Identify which cell holds the provided text, then report its [X, Y] central coordinate. 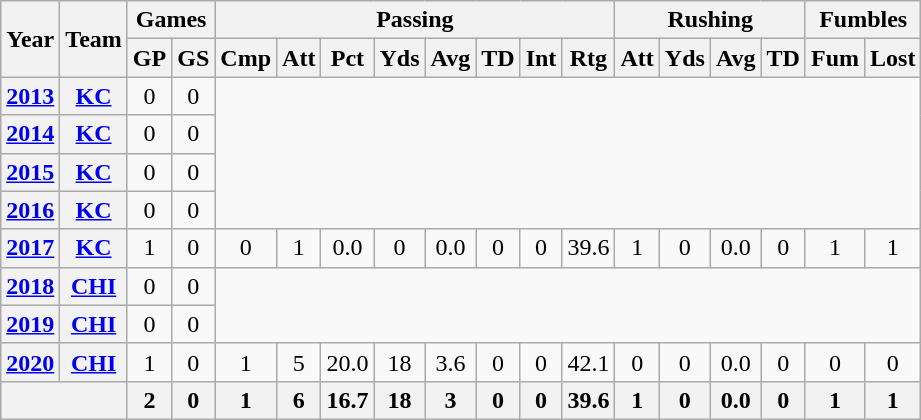
2019 [30, 324]
Team [94, 39]
6 [299, 400]
2017 [30, 248]
16.7 [348, 400]
5 [299, 362]
2013 [30, 96]
2018 [30, 286]
Year [30, 39]
Rushing [710, 20]
3 [450, 400]
Games [170, 20]
Cmp [246, 58]
Pct [348, 58]
Lost [893, 58]
20.0 [348, 362]
Fum [834, 58]
GP [149, 58]
2 [149, 400]
42.1 [588, 362]
2015 [30, 172]
3.6 [450, 362]
2016 [30, 210]
2020 [30, 362]
Int [541, 58]
Rtg [588, 58]
Passing [415, 20]
Fumbles [862, 20]
GS [194, 58]
2014 [30, 134]
